Output the [x, y] coordinate of the center of the cell containing the given text.  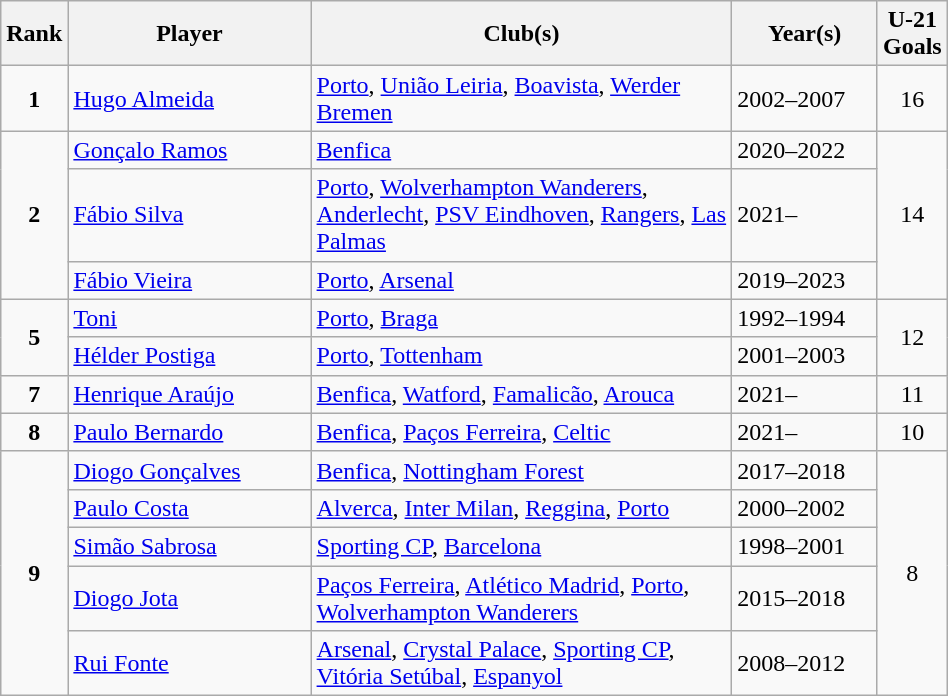
U-21 Goals [912, 34]
2020–2022 [805, 150]
Benfica, Nottingham Forest [522, 470]
Fábio Silva [190, 215]
9 [34, 573]
7 [34, 394]
Porto, Arsenal [522, 280]
16 [912, 98]
Porto, União Leiria, Boavista, Werder Bremen [522, 98]
Year(s) [805, 34]
Porto, Tottenham [522, 356]
Fábio Vieira [190, 280]
Diogo Jota [190, 598]
Benfica [522, 150]
Hugo Almeida [190, 98]
Toni [190, 318]
1 [34, 98]
2000–2002 [805, 508]
1992–1994 [805, 318]
2015–2018 [805, 598]
2017–2018 [805, 470]
Hélder Postiga [190, 356]
Paulo Costa [190, 508]
Sporting CP, Barcelona [522, 546]
2008–2012 [805, 664]
10 [912, 432]
Paulo Bernardo [190, 432]
Porto, Braga [522, 318]
2019–2023 [805, 280]
Diogo Gonçalves [190, 470]
Arsenal, Crystal Palace, Sporting CP, Vitória Setúbal, Espanyol [522, 664]
2 [34, 215]
Paços Ferreira, Atlético Madrid, Porto, Wolverhampton Wanderers [522, 598]
Gonçalo Ramos [190, 150]
Simão Sabrosa [190, 546]
Club(s) [522, 34]
Benfica, Watford, Famalicão, Arouca [522, 394]
2001–2003 [805, 356]
12 [912, 337]
Rank [34, 34]
14 [912, 215]
11 [912, 394]
Porto, Wolverhampton Wanderers, Anderlecht, PSV Eindhoven, Rangers, Las Palmas [522, 215]
Henrique Araújo [190, 394]
2002–2007 [805, 98]
Benfica, Paços Ferreira, Celtic [522, 432]
Player [190, 34]
Alverca, Inter Milan, Reggina, Porto [522, 508]
5 [34, 337]
1998–2001 [805, 546]
Rui Fonte [190, 664]
